Return the (X, Y) coordinate for the center point of the cell that contains the specified text.  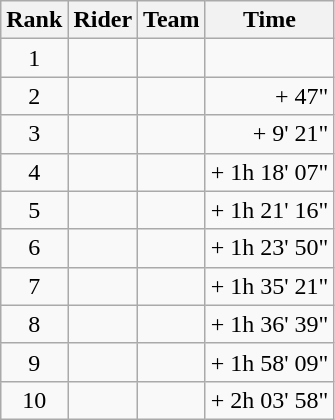
+ 1h 18' 07" (270, 172)
6 (34, 248)
+ 1h 23' 50" (270, 248)
Time (270, 20)
1 (34, 58)
Rank (34, 20)
+ 1h 21' 16" (270, 210)
2 (34, 96)
+ 47" (270, 96)
10 (34, 400)
+ 1h 58' 09" (270, 362)
+ 2h 03' 58" (270, 400)
8 (34, 324)
5 (34, 210)
Team (172, 20)
4 (34, 172)
3 (34, 134)
9 (34, 362)
+ 1h 36' 39" (270, 324)
7 (34, 286)
+ 1h 35' 21" (270, 286)
Rider (103, 20)
+ 9' 21" (270, 134)
